For the text-containing cell, return its midpoint in [X, Y] coordinate format. 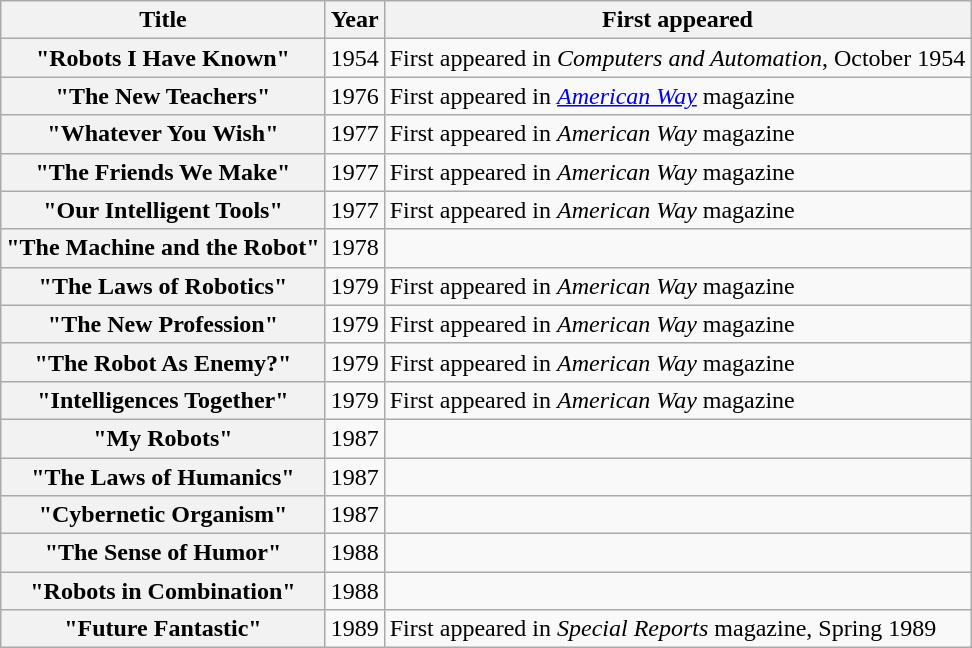
"The Machine and the Robot" [163, 248]
"The Laws of Humanics" [163, 477]
"The New Profession" [163, 324]
"Future Fantastic" [163, 629]
"Robots in Combination" [163, 591]
1978 [354, 248]
"Robots I Have Known" [163, 58]
1954 [354, 58]
"My Robots" [163, 438]
First appeared in Computers and Automation, October 1954 [678, 58]
Year [354, 20]
1989 [354, 629]
"Cybernetic Organism" [163, 515]
"The Sense of Humor" [163, 553]
"The New Teachers" [163, 96]
"The Laws of Robotics" [163, 286]
First appeared [678, 20]
"Our Intelligent Tools" [163, 210]
"The Robot As Enemy?" [163, 362]
"The Friends We Make" [163, 172]
"Whatever You Wish" [163, 134]
First appeared in Special Reports magazine, Spring 1989 [678, 629]
Title [163, 20]
1976 [354, 96]
"Intelligences Together" [163, 400]
